Search for the cell housing the specified text and yield its [X, Y] center coordinate. 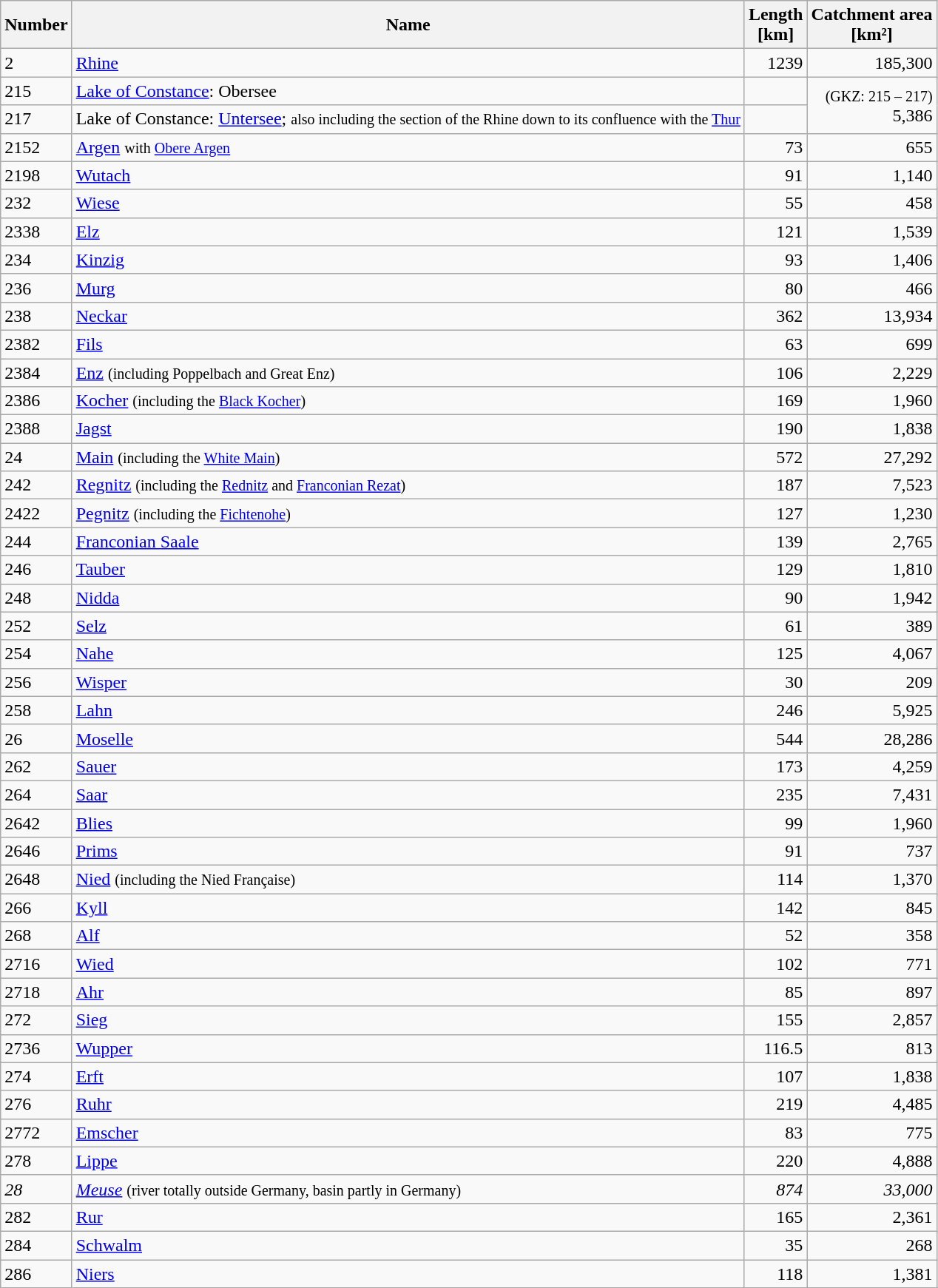
2338 [36, 232]
33,000 [871, 1189]
Murg [408, 288]
27,292 [871, 457]
2386 [36, 401]
85 [775, 992]
93 [775, 260]
217 [36, 119]
Sauer [408, 766]
2648 [36, 880]
1,406 [871, 260]
1,230 [871, 513]
Lahn [408, 710]
252 [36, 626]
897 [871, 992]
Selz [408, 626]
7,523 [871, 485]
Franconian Saale [408, 542]
2,229 [871, 372]
102 [775, 964]
129 [775, 570]
Kyll [408, 908]
272 [36, 1020]
1,370 [871, 880]
190 [775, 429]
278 [36, 1161]
219 [775, 1105]
262 [36, 766]
185,300 [871, 63]
Enz (including Poppelbach and Great Enz) [408, 372]
187 [775, 485]
83 [775, 1133]
2422 [36, 513]
2772 [36, 1133]
276 [36, 1105]
234 [36, 260]
Nidda [408, 598]
2716 [36, 964]
142 [775, 908]
Kocher (including the Black Kocher) [408, 401]
544 [775, 738]
2198 [36, 175]
118 [775, 1273]
258 [36, 710]
Name [408, 25]
254 [36, 654]
Lake of Constance: Untersee; also including the section of the Rhine down to its confluence with the Thur [408, 119]
Wiese [408, 203]
Alf [408, 936]
107 [775, 1076]
35 [775, 1245]
165 [775, 1217]
Tauber [408, 570]
4,067 [871, 654]
266 [36, 908]
244 [36, 542]
1,381 [871, 1273]
2382 [36, 344]
52 [775, 936]
284 [36, 1245]
264 [36, 795]
2152 [36, 147]
286 [36, 1273]
169 [775, 401]
155 [775, 1020]
139 [775, 542]
1239 [775, 63]
90 [775, 598]
125 [775, 654]
813 [871, 1048]
7,431 [871, 795]
116.5 [775, 1048]
Lake of Constance: Obersee [408, 91]
248 [36, 598]
Schwalm [408, 1245]
362 [775, 316]
256 [36, 682]
73 [775, 147]
5,925 [871, 710]
61 [775, 626]
Sieg [408, 1020]
2646 [36, 852]
2642 [36, 823]
Wied [408, 964]
13,934 [871, 316]
771 [871, 964]
845 [871, 908]
655 [871, 147]
Nahe [408, 654]
699 [871, 344]
2384 [36, 372]
173 [775, 766]
28,286 [871, 738]
Ruhr [408, 1105]
Length[km] [775, 25]
24 [36, 457]
Meuse (river totally outside Germany, basin partly in Germany) [408, 1189]
1,140 [871, 175]
4,485 [871, 1105]
2718 [36, 992]
2388 [36, 429]
114 [775, 880]
220 [775, 1161]
28 [36, 1189]
874 [775, 1189]
Wisper [408, 682]
Argen with Obere Argen [408, 147]
238 [36, 316]
282 [36, 1217]
Jagst [408, 429]
Niers [408, 1273]
30 [775, 682]
127 [775, 513]
4,259 [871, 766]
Emscher [408, 1133]
106 [775, 372]
1,539 [871, 232]
Kinzig [408, 260]
(GKZ: 215 – 217)5,386 [871, 105]
Neckar [408, 316]
737 [871, 852]
80 [775, 288]
2 [36, 63]
358 [871, 936]
Ahr [408, 992]
Pegnitz (including the Fichtenohe) [408, 513]
209 [871, 682]
Moselle [408, 738]
Main (including the White Main) [408, 457]
Lippe [408, 1161]
Wupper [408, 1048]
215 [36, 91]
235 [775, 795]
Fils [408, 344]
Nied (including the Nied Française) [408, 880]
26 [36, 738]
2736 [36, 1048]
458 [871, 203]
63 [775, 344]
Regnitz (including the Rednitz and Franconian Rezat) [408, 485]
1,942 [871, 598]
236 [36, 288]
Blies [408, 823]
Rhine [408, 63]
242 [36, 485]
2,361 [871, 1217]
Prims [408, 852]
2,765 [871, 542]
389 [871, 626]
775 [871, 1133]
99 [775, 823]
Number [36, 25]
Saar [408, 795]
Wutach [408, 175]
Erft [408, 1076]
121 [775, 232]
1,810 [871, 570]
274 [36, 1076]
232 [36, 203]
572 [775, 457]
466 [871, 288]
Elz [408, 232]
4,888 [871, 1161]
Rur [408, 1217]
55 [775, 203]
2,857 [871, 1020]
Catchment area[km²] [871, 25]
